Output the (x, y) coordinate of the center of the cell containing the given text.  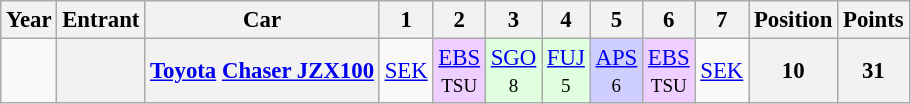
FUJ5 (566, 72)
Position (794, 20)
5 (616, 20)
Car (262, 20)
2 (459, 20)
3 (513, 20)
7 (722, 20)
SGO8 (513, 72)
Toyota Chaser JZX100 (262, 72)
Year (29, 20)
10 (794, 72)
1 (406, 20)
Points (874, 20)
APS6 (616, 72)
Entrant (101, 20)
31 (874, 72)
6 (669, 20)
4 (566, 20)
